Return (x, y) of the center of cell containing provided text 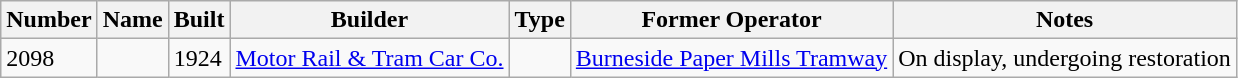
On display, undergoing restoration (1065, 58)
Name (132, 20)
Notes (1065, 20)
1924 (199, 58)
Former Operator (731, 20)
Type (540, 20)
Built (199, 20)
Number (49, 20)
Burneside Paper Mills Tramway (731, 58)
Motor Rail & Tram Car Co. (370, 58)
2098 (49, 58)
Builder (370, 20)
